Identify which cell holds the provided text, then report its (X, Y) central coordinate. 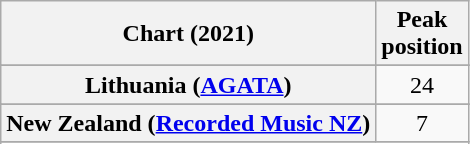
Chart (2021) (188, 34)
7 (422, 123)
New Zealand (Recorded Music NZ) (188, 123)
Lithuania (AGATA) (188, 85)
24 (422, 85)
Peakposition (422, 34)
